Extract the (X, Y) coordinate from the center of the cell holding the provided text.  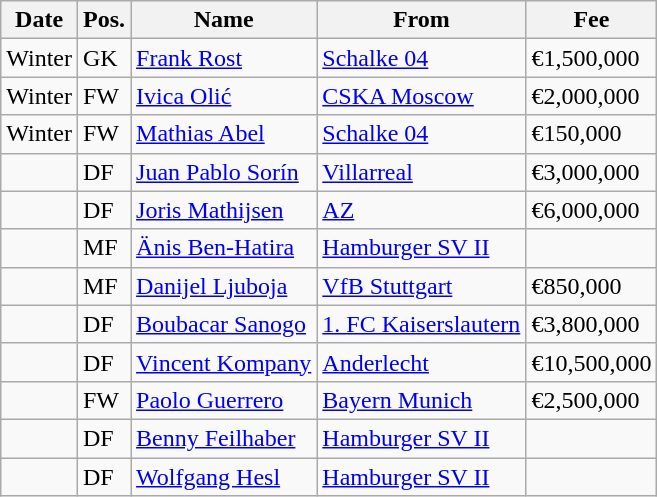
Vincent Kompany (224, 362)
€850,000 (592, 286)
1. FC Kaiserslautern (422, 324)
€2,500,000 (592, 400)
Ivica Olić (224, 96)
€2,000,000 (592, 96)
Frank Rost (224, 58)
CSKA Moscow (422, 96)
VfB Stuttgart (422, 286)
Pos. (104, 20)
Name (224, 20)
Boubacar Sanogo (224, 324)
From (422, 20)
€6,000,000 (592, 210)
Joris Mathijsen (224, 210)
Danijel Ljuboja (224, 286)
Bayern Munich (422, 400)
€10,500,000 (592, 362)
Wolfgang Hesl (224, 477)
€1,500,000 (592, 58)
Date (40, 20)
€3,000,000 (592, 172)
Juan Pablo Sorín (224, 172)
Fee (592, 20)
Änis Ben-Hatira (224, 248)
Benny Feilhaber (224, 438)
GK (104, 58)
Paolo Guerrero (224, 400)
Villarreal (422, 172)
AZ (422, 210)
€3,800,000 (592, 324)
Mathias Abel (224, 134)
€150,000 (592, 134)
Anderlecht (422, 362)
